Provide the (X, Y) coordinate of the cell's center where the given text is located.  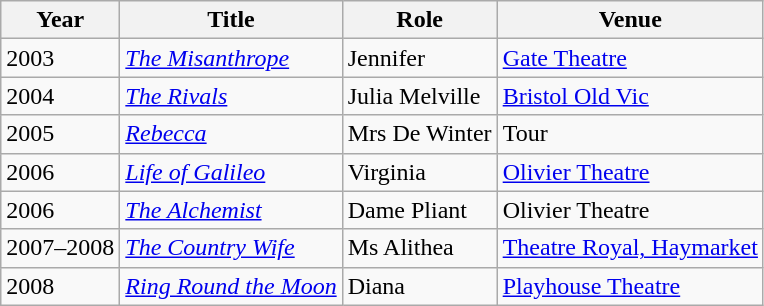
2003 (60, 58)
2008 (60, 286)
The Rivals (231, 96)
Gate Theatre (630, 58)
Diana (420, 286)
Venue (630, 20)
The Alchemist (231, 210)
Mrs De Winter (420, 134)
2007–2008 (60, 248)
Ms Alithea (420, 248)
2005 (60, 134)
Jennifer (420, 58)
Ring Round the Moon (231, 286)
Tour (630, 134)
Virginia (420, 172)
Bristol Old Vic (630, 96)
Playhouse Theatre (630, 286)
Dame Pliant (420, 210)
Rebecca (231, 134)
Title (231, 20)
Year (60, 20)
Theatre Royal, Haymarket (630, 248)
Role (420, 20)
The Country Wife (231, 248)
Julia Melville (420, 96)
The Misanthrope (231, 58)
Life of Galileo (231, 172)
2004 (60, 96)
